Find where the given text appears and provide that cell's center as [X, Y] coordinate. 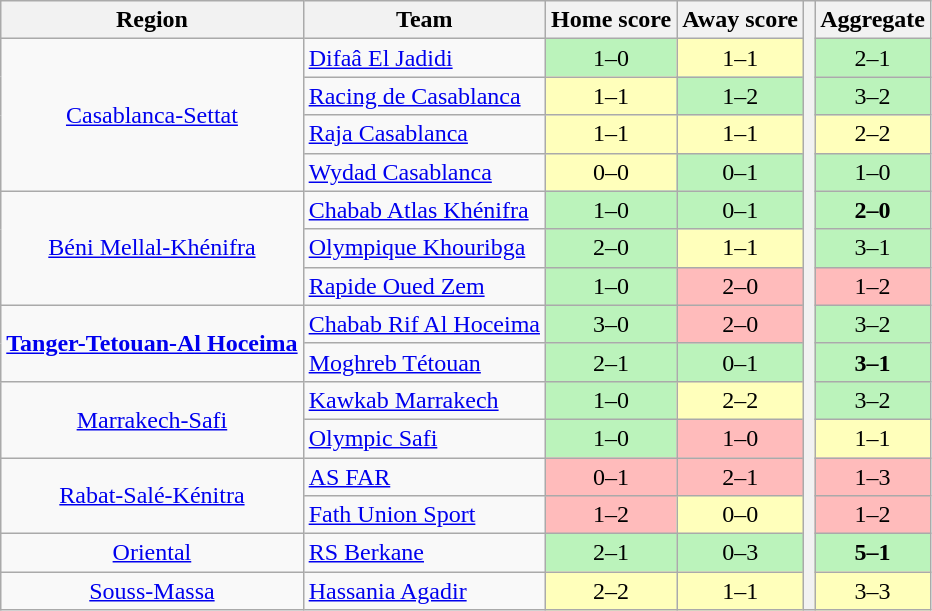
Olympique Khouribga [424, 248]
Aggregate [873, 20]
Rapide Oued Zem [424, 286]
0–3 [740, 553]
Chabab Atlas Khénifra [424, 210]
3–3 [873, 591]
Moghreb Tétouan [424, 362]
Oriental [152, 553]
Wydad Casablanca [424, 172]
Away score [740, 20]
AS FAR [424, 477]
Fath Union Sport [424, 515]
Home score [610, 20]
1–3 [873, 477]
Olympic Safi [424, 438]
Souss-Massa [152, 591]
3–0 [610, 324]
Béni Mellal-Khénifra [152, 248]
5–1 [873, 553]
Difaâ El Jadidi [424, 58]
Region [152, 20]
Kawkab Marrakech [424, 400]
Tanger-Tetouan-Al Hoceima [152, 343]
Hassania Agadir [424, 591]
RS Berkane [424, 553]
Rabat-Salé-Kénitra [152, 496]
Racing de Casablanca [424, 96]
Casablanca-Settat [152, 115]
Chabab Rif Al Hoceima [424, 324]
Raja Casablanca [424, 134]
Team [424, 20]
Marrakech-Safi [152, 419]
